Find where the given text appears and provide that cell's center as [X, Y] coordinate. 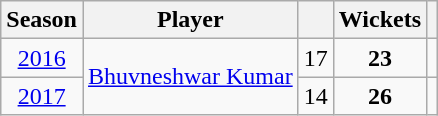
2016 [42, 58]
26 [380, 96]
23 [380, 58]
2017 [42, 96]
14 [316, 96]
Bhuvneshwar Kumar [190, 77]
Wickets [380, 20]
Player [190, 20]
17 [316, 58]
Season [42, 20]
